Output the [x, y] coordinate of the center of the cell containing the given text.  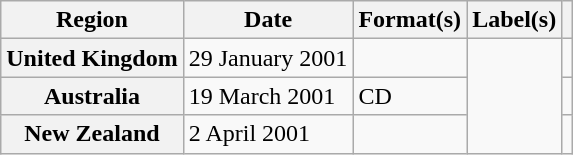
United Kingdom [92, 58]
19 March 2001 [268, 96]
New Zealand [92, 134]
CD [410, 96]
Australia [92, 96]
Label(s) [514, 20]
Format(s) [410, 20]
29 January 2001 [268, 58]
2 April 2001 [268, 134]
Region [92, 20]
Date [268, 20]
